Return [X, Y] of the center of cell containing provided text 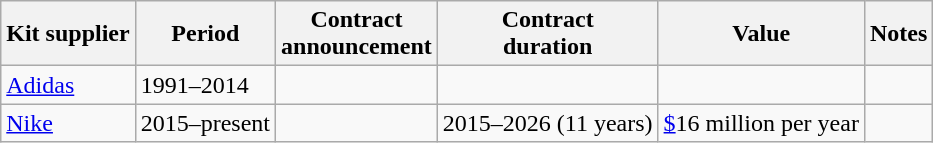
2015–present [205, 123]
Notes [898, 34]
1991–2014 [205, 85]
Contractannouncement [357, 34]
Value [761, 34]
Kit supplier [68, 34]
2015–2026 (11 years) [548, 123]
Nike [68, 123]
Period [205, 34]
Adidas [68, 85]
Contractduration [548, 34]
$16 million per year [761, 123]
